Provide the (X, Y) coordinate of the cell's center where the given text is located.  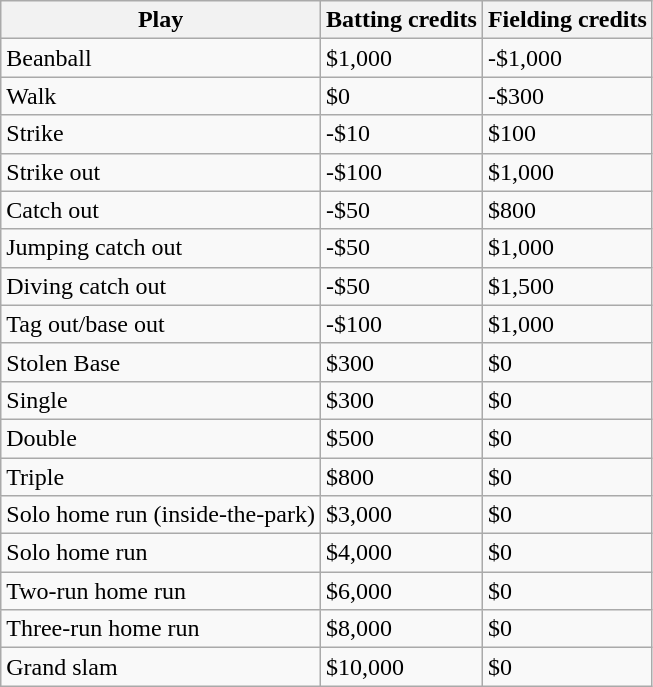
Grand slam (161, 667)
$500 (401, 438)
Double (161, 438)
-$300 (567, 96)
Stolen Base (161, 362)
Tag out/base out (161, 324)
Solo home run (161, 553)
Three-run home run (161, 629)
$1,500 (567, 286)
Catch out (161, 210)
Strike (161, 134)
Two-run home run (161, 591)
Beanball (161, 58)
Strike out (161, 172)
$3,000 (401, 515)
-$1,000 (567, 58)
Play (161, 20)
Walk (161, 96)
Fielding credits (567, 20)
Solo home run (inside-the-park) (161, 515)
Triple (161, 477)
$100 (567, 134)
$4,000 (401, 553)
$6,000 (401, 591)
Jumping catch out (161, 248)
$10,000 (401, 667)
Diving catch out (161, 286)
-$10 (401, 134)
Batting credits (401, 20)
Single (161, 400)
$8,000 (401, 629)
